Scan for the cell matching the given text and deliver its [x, y] coordinate at center. 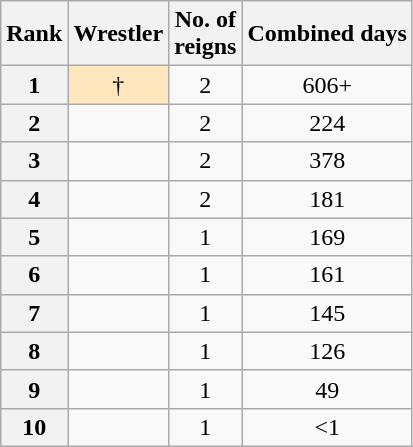
161 [327, 275]
Wrestler [118, 34]
224 [327, 123]
3 [34, 161]
10 [34, 427]
6 [34, 275]
8 [34, 351]
No. ofreigns [206, 34]
4 [34, 199]
126 [327, 351]
Combined days [327, 34]
49 [327, 389]
<1 [327, 427]
378 [327, 161]
169 [327, 237]
Rank [34, 34]
7 [34, 313]
181 [327, 199]
606+ [327, 85]
† [118, 85]
5 [34, 237]
145 [327, 313]
9 [34, 389]
